Locate the cell with the specified text and output its (X, Y) center coordinate. 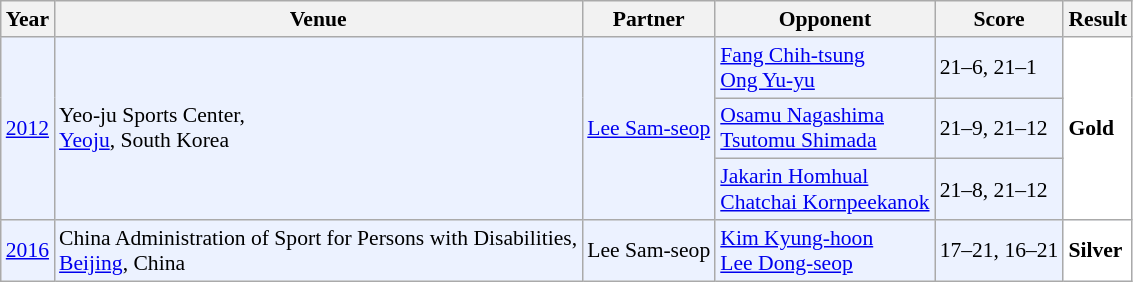
Osamu Nagashima Tsutomu Shimada (824, 128)
Venue (318, 19)
17–21, 16–21 (1000, 250)
Result (1098, 19)
Fang Chih-tsung Ong Yu-yu (824, 68)
Yeo-ju Sports Center,Yeoju, South Korea (318, 128)
Kim Kyung-hoon Lee Dong-seop (824, 250)
Jakarin Homhual Chatchai Kornpeekanok (824, 190)
Silver (1098, 250)
Gold (1098, 128)
Opponent (824, 19)
Score (1000, 19)
Partner (648, 19)
21–8, 21–12 (1000, 190)
2012 (28, 128)
21–6, 21–1 (1000, 68)
2016 (28, 250)
21–9, 21–12 (1000, 128)
Year (28, 19)
China Administration of Sport for Persons with Disabilities,Beijing, China (318, 250)
